Search for the cell housing the specified text and yield its (x, y) center coordinate. 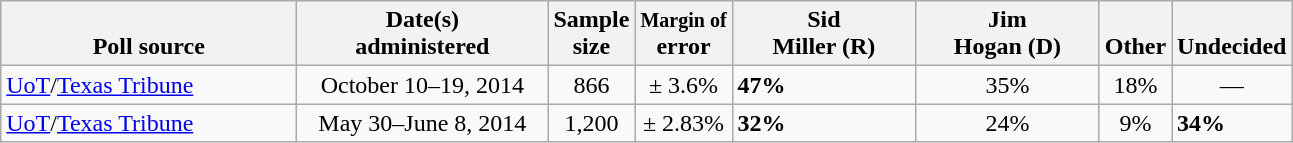
Samplesize (592, 34)
24% (1008, 123)
Poll source (149, 34)
October 10–19, 2014 (422, 85)
35% (1008, 85)
May 30–June 8, 2014 (422, 123)
34% (1232, 123)
Date(s)administered (422, 34)
Margin oferror (684, 34)
1,200 (592, 123)
JimHogan (D) (1008, 34)
± 2.83% (684, 123)
Undecided (1232, 34)
9% (1135, 123)
47% (824, 85)
— (1232, 85)
± 3.6% (684, 85)
SidMiller (R) (824, 34)
Other (1135, 34)
18% (1135, 85)
866 (592, 85)
32% (824, 123)
